Search for the cell housing the specified text and yield its [x, y] center coordinate. 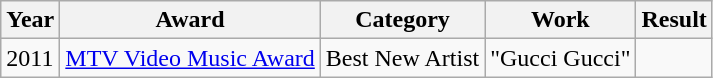
Best New Artist [402, 58]
2011 [30, 58]
Work [560, 20]
Result [674, 20]
"Gucci Gucci" [560, 58]
MTV Video Music Award [190, 58]
Year [30, 20]
Award [190, 20]
Category [402, 20]
